Locate the cell with the specified text and output its (x, y) center coordinate. 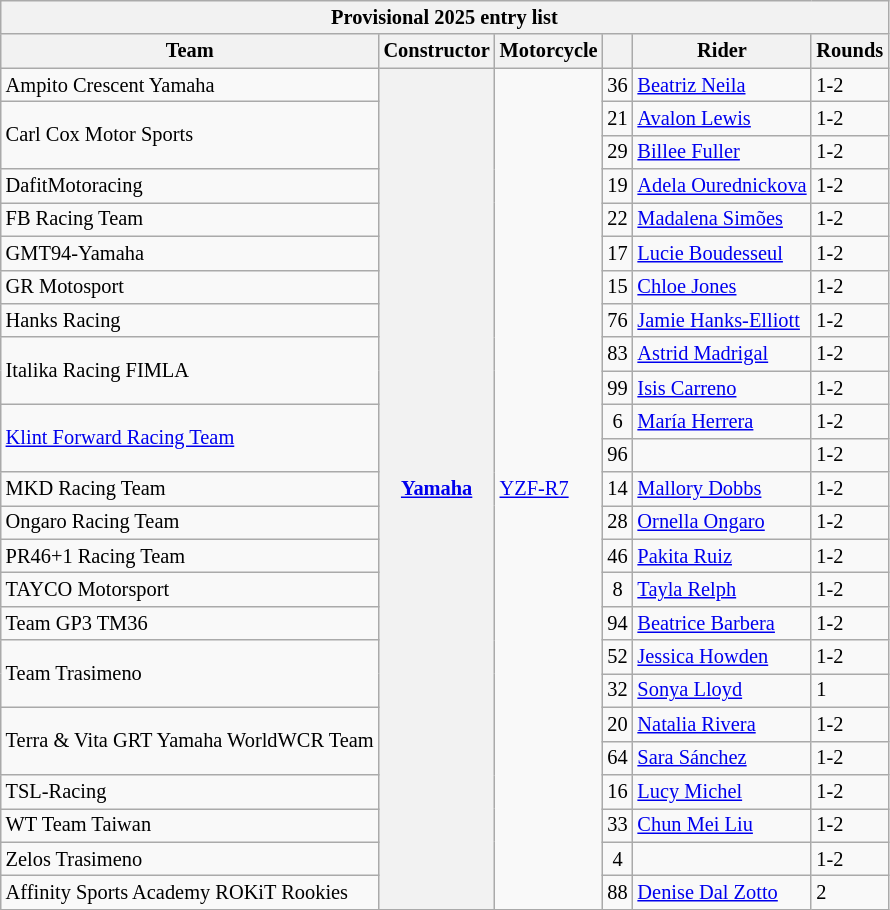
Affinity Sports Academy ROKiT Rookies (190, 892)
Provisional 2025 entry list (444, 17)
GR Motosport (190, 287)
Carl Cox Motor Sports (190, 134)
Italika Racing FIMLA (190, 370)
PR46+1 Racing Team (190, 556)
96 (617, 455)
FB Racing Team (190, 219)
TSL-Racing (190, 791)
Hanks Racing (190, 320)
6 (617, 421)
Yamaha (437, 488)
DafitMotoracing (190, 186)
29 (617, 152)
YZF-R7 (549, 488)
64 (617, 758)
Tayla Relph (722, 589)
Beatriz Neila (722, 85)
22 (617, 219)
Chun Mei Liu (722, 825)
Team Trasimeno (190, 674)
33 (617, 825)
MKD Racing Team (190, 489)
Pakita Ruiz (722, 556)
Ongaro Racing Team (190, 522)
21 (617, 118)
1 (850, 690)
Lucie Boudesseul (722, 253)
28 (617, 522)
Adela Ourednickova (722, 186)
Jessica Howden (722, 657)
Ornella Ongaro (722, 522)
Ampito Crescent Yamaha (190, 85)
Isis Carreno (722, 388)
Klint Forward Racing Team (190, 438)
Chloe Jones (722, 287)
Madalena Simões (722, 219)
Lucy Michel (722, 791)
Rider (722, 51)
52 (617, 657)
Terra & Vita GRT Yamaha WorldWCR Team (190, 740)
Astrid Madrigal (722, 354)
Sara Sánchez (722, 758)
8 (617, 589)
Billee Fuller (722, 152)
Motorcycle (549, 51)
Rounds (850, 51)
Sonya Lloyd (722, 690)
76 (617, 320)
GMT94-Yamaha (190, 253)
TAYCO Motorsport (190, 589)
Denise Dal Zotto (722, 892)
María Herrera (722, 421)
32 (617, 690)
Zelos Trasimeno (190, 859)
94 (617, 623)
16 (617, 791)
Team GP3 TM36 (190, 623)
20 (617, 724)
46 (617, 556)
WT Team Taiwan (190, 825)
Constructor (437, 51)
14 (617, 489)
19 (617, 186)
Team (190, 51)
4 (617, 859)
36 (617, 85)
17 (617, 253)
Natalia Rivera (722, 724)
2 (850, 892)
88 (617, 892)
Jamie Hanks-Elliott (722, 320)
15 (617, 287)
99 (617, 388)
Mallory Dobbs (722, 489)
Avalon Lewis (722, 118)
83 (617, 354)
Beatrice Barbera (722, 623)
